Capture the cell that displays the provided text and extract its [X, Y] central coordinate. 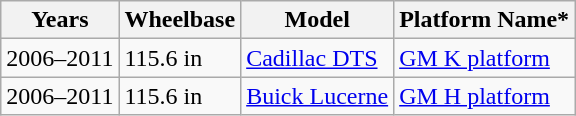
Model [318, 20]
Years [60, 20]
GM K platform [484, 58]
Cadillac DTS [318, 58]
Platform Name* [484, 20]
Wheelbase [180, 20]
Buick Lucerne [318, 96]
GM H platform [484, 96]
